Locate the cell with the specified text and output its [x, y] center coordinate. 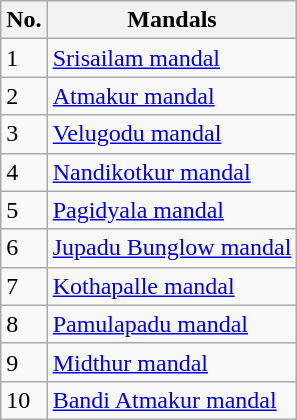
1 [24, 58]
3 [24, 134]
Pagidyala mandal [172, 210]
Midthur mandal [172, 362]
Nandikotkur mandal [172, 172]
10 [24, 400]
Pamulapadu mandal [172, 324]
4 [24, 172]
8 [24, 324]
2 [24, 96]
Atmakur mandal [172, 96]
Kothapalle mandal [172, 286]
7 [24, 286]
No. [24, 20]
Mandals [172, 20]
Velugodu mandal [172, 134]
Srisailam mandal [172, 58]
6 [24, 248]
5 [24, 210]
9 [24, 362]
Bandi Atmakur mandal [172, 400]
Jupadu Bunglow mandal [172, 248]
